Identify which cell holds the provided text, then report its (X, Y) central coordinate. 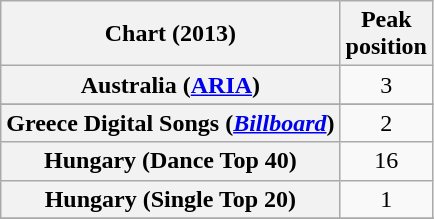
Hungary (Dance Top 40) (170, 161)
Chart (2013) (170, 34)
Peakposition (386, 34)
3 (386, 85)
2 (386, 123)
1 (386, 199)
16 (386, 161)
Australia (ARIA) (170, 85)
Hungary (Single Top 20) (170, 199)
Greece Digital Songs (Billboard) (170, 123)
